Scan for the cell matching the given text and deliver its [x, y] coordinate at center. 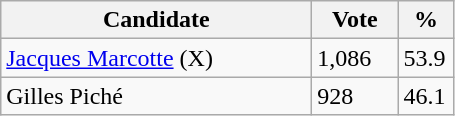
928 [355, 96]
53.9 [426, 58]
Gilles Piché [156, 96]
% [426, 20]
Candidate [156, 20]
Jacques Marcotte (X) [156, 58]
46.1 [426, 96]
1,086 [355, 58]
Vote [355, 20]
